Scan for the cell matching the given text and deliver its (X, Y) coordinate at center. 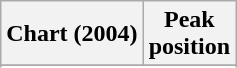
Peakposition (189, 34)
Chart (2004) (72, 34)
